From the cell containing the given text, extract its center point as (x, y) coordinate. 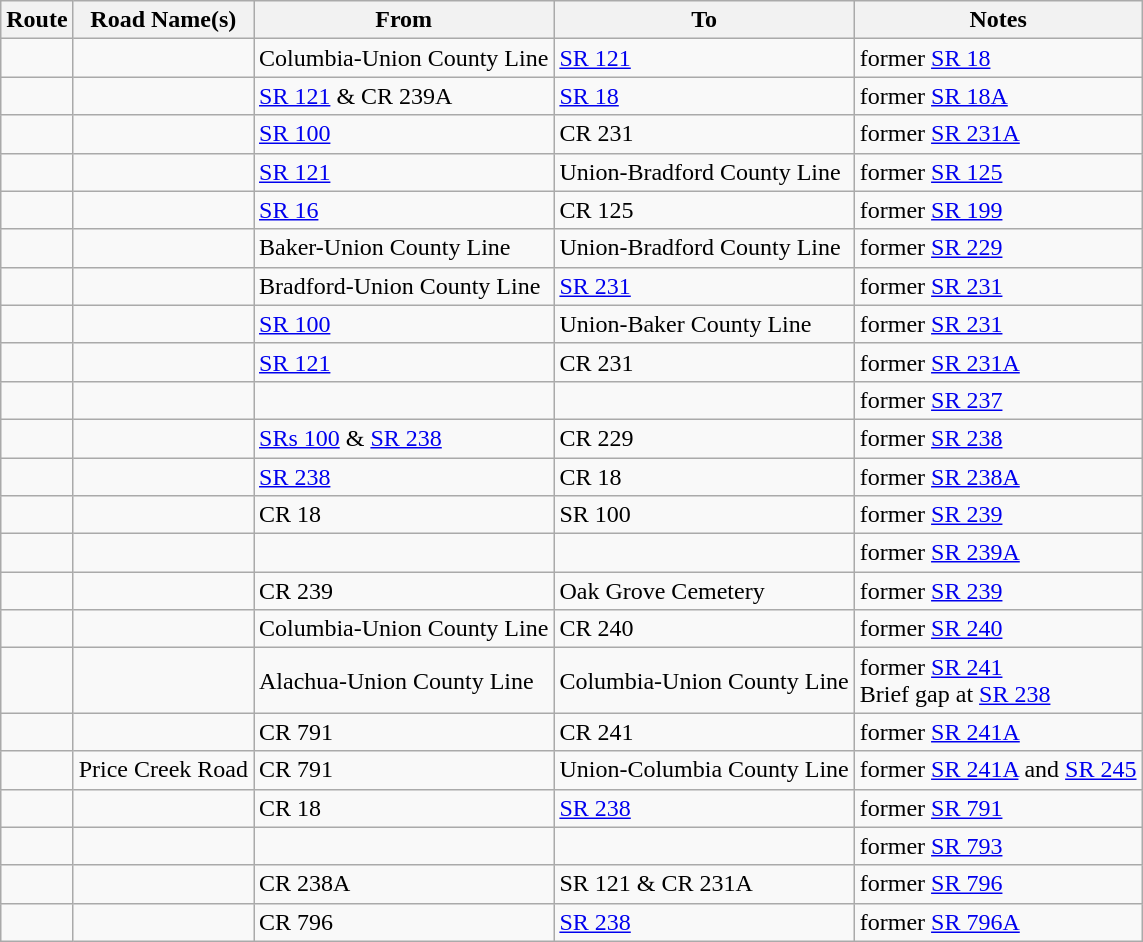
SR 16 (404, 210)
Price Creek Road (163, 770)
Notes (998, 20)
former SR 238 (998, 438)
former SR 199 (998, 210)
former SR 791 (998, 808)
former SR 241Brief gap at SR 238 (998, 680)
SR 231 (704, 286)
From (404, 20)
former SR 18 (998, 58)
CR 241 (704, 732)
Oak Grove Cemetery (704, 591)
To (704, 20)
former SR 237 (998, 400)
former SR 793 (998, 846)
SR 18 (704, 96)
SR 121 & CR 231A (704, 884)
former SR 796A (998, 922)
former SR 238A (998, 477)
former SR 240 (998, 629)
CR 240 (704, 629)
SRs 100 & SR 238 (404, 438)
former SR 796 (998, 884)
former SR 241A and SR 245 (998, 770)
Union-Columbia County Line (704, 770)
CR 796 (404, 922)
Alachua-Union County Line (404, 680)
CR 238A (404, 884)
former SR 239A (998, 553)
former SR 125 (998, 172)
CR 229 (704, 438)
SR 121 & CR 239A (404, 96)
Bradford-Union County Line (404, 286)
Union-Baker County Line (704, 324)
Route (37, 20)
Baker-Union County Line (404, 248)
Road Name(s) (163, 20)
former SR 241A (998, 732)
former SR 18A (998, 96)
former SR 229 (998, 248)
CR 239 (404, 591)
CR 125 (704, 210)
